Return [x, y] of the center of cell containing provided text 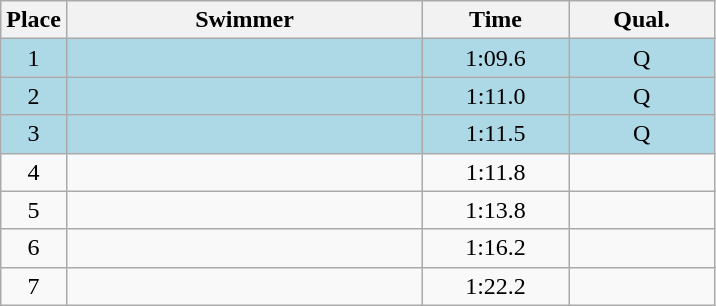
Qual. [642, 20]
1:09.6 [496, 58]
1:11.0 [496, 96]
6 [34, 248]
2 [34, 96]
1 [34, 58]
4 [34, 172]
1:11.8 [496, 172]
Time [496, 20]
1:22.2 [496, 286]
Place [34, 20]
3 [34, 134]
1:13.8 [496, 210]
7 [34, 286]
1:16.2 [496, 248]
5 [34, 210]
1:11.5 [496, 134]
Swimmer [244, 20]
